From the cell containing the given text, extract its center point as [X, Y] coordinate. 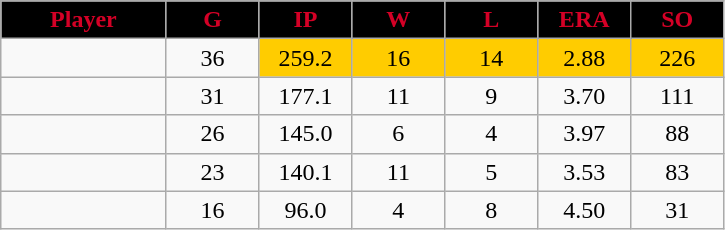
ERA [584, 20]
3.70 [584, 96]
G [212, 20]
2.88 [584, 58]
23 [212, 172]
26 [212, 134]
6 [398, 134]
83 [678, 172]
4.50 [584, 210]
3.53 [584, 172]
W [398, 20]
36 [212, 58]
8 [492, 210]
177.1 [306, 96]
145.0 [306, 134]
L [492, 20]
96.0 [306, 210]
226 [678, 58]
140.1 [306, 172]
SO [678, 20]
9 [492, 96]
259.2 [306, 58]
88 [678, 134]
111 [678, 96]
Player [84, 20]
3.97 [584, 134]
5 [492, 172]
IP [306, 20]
14 [492, 58]
